Determine the (X, Y) coordinate at the center of the cell enclosing the given text.  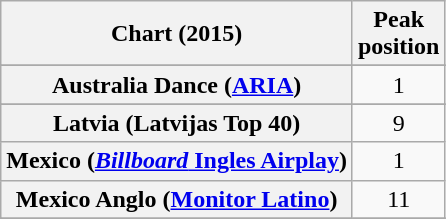
Chart (2015) (177, 34)
Mexico (Billboard Ingles Airplay) (177, 161)
Australia Dance (ARIA) (177, 85)
9 (398, 123)
11 (398, 199)
Mexico Anglo (Monitor Latino) (177, 199)
Latvia (Latvijas Top 40) (177, 123)
Peakposition (398, 34)
